Search for the cell housing the specified text and yield its [X, Y] center coordinate. 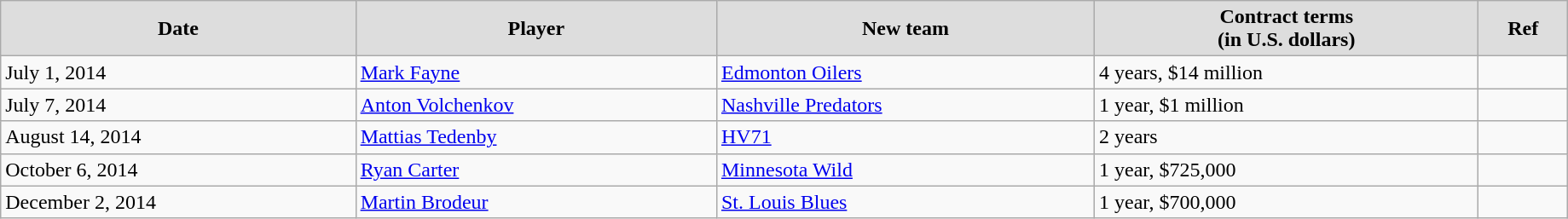
December 2, 2014 [178, 202]
Edmonton Oilers [906, 72]
July 7, 2014 [178, 105]
Mattias Tedenby [535, 137]
1 year, $1 million [1287, 105]
Nashville Predators [906, 105]
2 years [1287, 137]
4 years, $14 million [1287, 72]
Anton Volchenkov [535, 105]
Contract terms(in U.S. dollars) [1287, 29]
1 year, $700,000 [1287, 202]
Minnesota Wild [906, 170]
New team [906, 29]
Ryan Carter [535, 170]
Martin Brodeur [535, 202]
July 1, 2014 [178, 72]
Mark Fayne [535, 72]
St. Louis Blues [906, 202]
1 year, $725,000 [1287, 170]
October 6, 2014 [178, 170]
Date [178, 29]
August 14, 2014 [178, 137]
Player [535, 29]
Ref [1523, 29]
HV71 [906, 137]
